Identify which cell holds the provided text, then report its [x, y] central coordinate. 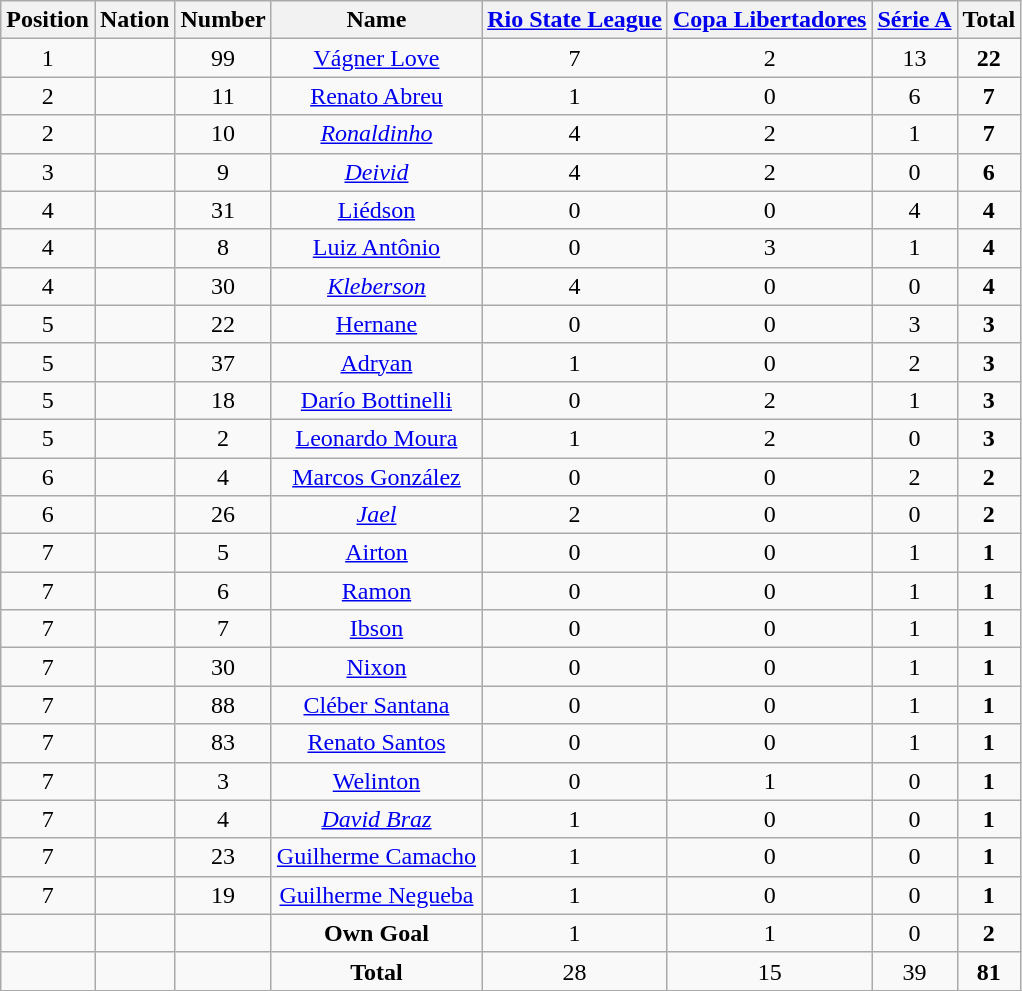
Leonardo Moura [376, 438]
Airton [376, 553]
19 [223, 895]
Nation [134, 20]
Deivid [376, 172]
Darío Bottinelli [376, 400]
Rio State League [575, 20]
Renato Santos [376, 743]
11 [223, 96]
Série A [914, 20]
26 [223, 515]
13 [914, 58]
Renato Abreu [376, 96]
Guilherme Negueba [376, 895]
Adryan [376, 362]
Vágner Love [376, 58]
Position [48, 20]
15 [770, 971]
81 [989, 971]
9 [223, 172]
99 [223, 58]
Hernane [376, 324]
8 [223, 248]
Nixon [376, 667]
Liédson [376, 210]
10 [223, 134]
Guilherme Camacho [376, 857]
39 [914, 971]
Welinton [376, 781]
Jael [376, 515]
Ronaldinho [376, 134]
Own Goal [376, 933]
37 [223, 362]
Number [223, 20]
Name [376, 20]
83 [223, 743]
Ibson [376, 629]
23 [223, 857]
Ramon [376, 591]
David Braz [376, 819]
Copa Libertadores [770, 20]
Kleberson [376, 286]
31 [223, 210]
28 [575, 971]
Cléber Santana [376, 705]
88 [223, 705]
Luiz Antônio [376, 248]
Marcos González [376, 477]
18 [223, 400]
